Search for the cell housing the specified text and yield its (x, y) center coordinate. 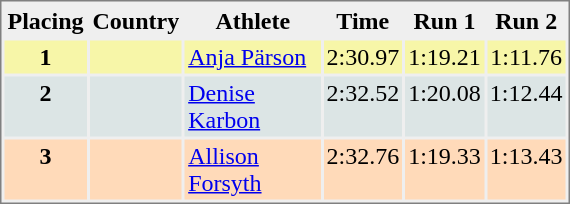
3 (45, 170)
2 (45, 106)
1:11.76 (526, 56)
1 (45, 56)
1:19.21 (444, 56)
Run 1 (444, 20)
Time (362, 20)
1:20.08 (444, 106)
Run 2 (526, 20)
2:30.97 (362, 56)
Country (136, 20)
Anja Pärson (252, 56)
Allison Forsyth (252, 170)
Placing (45, 20)
2:32.52 (362, 106)
Athlete (252, 20)
1:12.44 (526, 106)
Denise Karbon (252, 106)
1:13.43 (526, 170)
1:19.33 (444, 170)
2:32.76 (362, 170)
